Locate the cell with the specified text and output its (x, y) center coordinate. 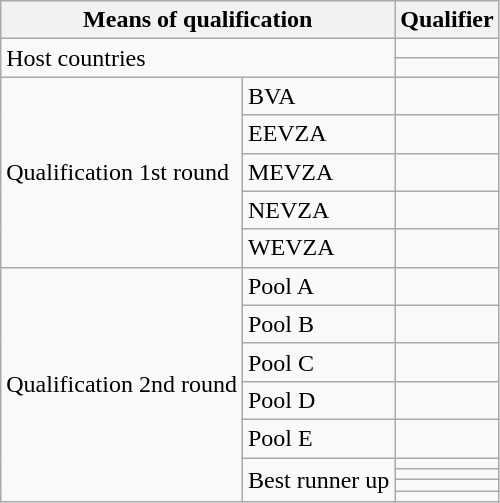
Pool C (318, 362)
Qualification 2nd round (122, 384)
EEVZA (318, 134)
Qualifier (447, 20)
BVA (318, 96)
Means of qualification (198, 20)
Qualification 1st round (122, 172)
Best runner up (318, 480)
WEVZA (318, 248)
Pool D (318, 400)
Host countries (198, 58)
Pool B (318, 324)
MEVZA (318, 172)
NEVZA (318, 210)
Pool E (318, 438)
Pool A (318, 286)
